Scan for the cell matching the given text and deliver its (x, y) coordinate at center. 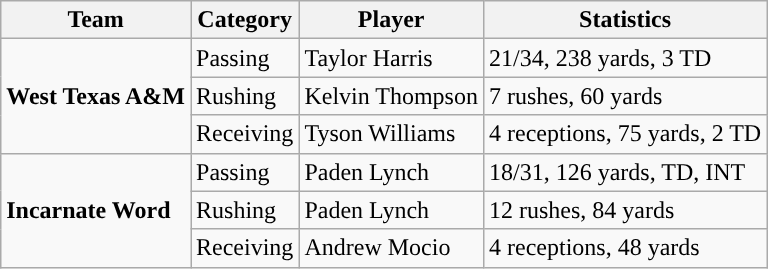
7 rushes, 60 yards (624, 96)
Tyson Williams (392, 134)
4 receptions, 48 yards (624, 248)
Incarnate Word (96, 210)
Andrew Mocio (392, 248)
12 rushes, 84 yards (624, 210)
21/34, 238 yards, 3 TD (624, 58)
Player (392, 20)
Taylor Harris (392, 58)
4 receptions, 75 yards, 2 TD (624, 134)
Team (96, 20)
West Texas A&M (96, 96)
Category (244, 20)
Statistics (624, 20)
18/31, 126 yards, TD, INT (624, 172)
Kelvin Thompson (392, 96)
